Output the [X, Y] coordinate of the center of the cell containing the given text.  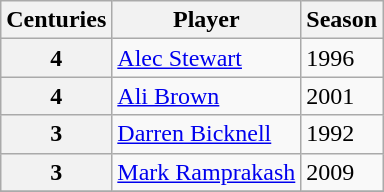
Ali Brown [206, 96]
Alec Stewart [206, 58]
1992 [342, 134]
2009 [342, 172]
1996 [342, 58]
Darren Bicknell [206, 134]
Mark Ramprakash [206, 172]
Season [342, 20]
2001 [342, 96]
Centuries [56, 20]
Player [206, 20]
